For the text-containing cell, return its midpoint in (x, y) coordinate format. 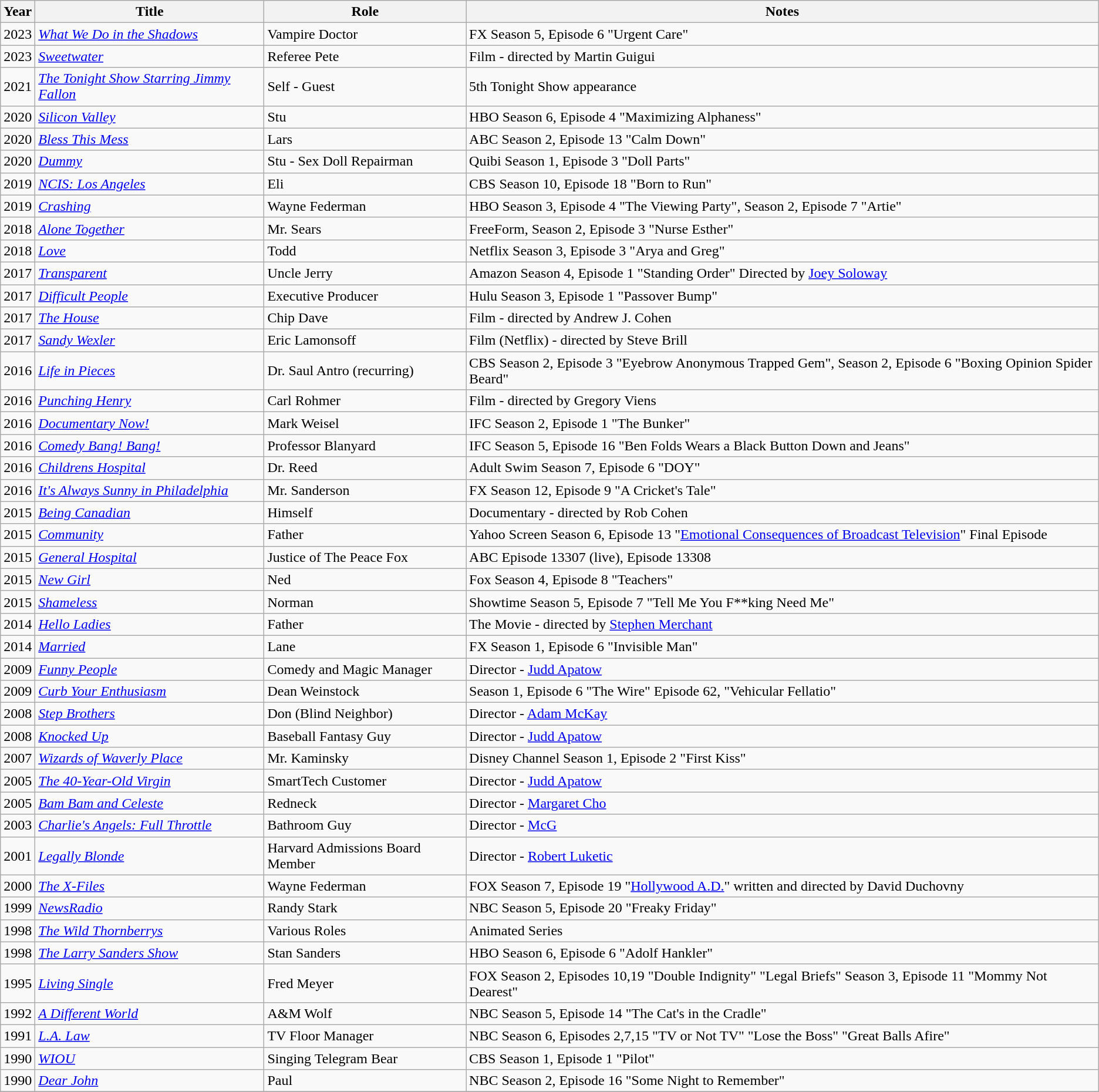
The Larry Sanders Show (150, 953)
Love (150, 251)
Eli (365, 184)
Dr. Reed (365, 468)
Being Canadian (150, 513)
Bam Bam and Celeste (150, 803)
IFC Season 5, Episode 16 "Ben Folds Wears a Black Button Down and Jeans" (783, 446)
Redneck (365, 803)
Dummy (150, 161)
Showtime Season 5, Episode 7 "Tell Me You F**king Need Me" (783, 602)
Crashing (150, 206)
Amazon Season 4, Episode 1 "Standing Order" Directed by Joey Soloway (783, 273)
FreeForm, Season 2, Episode 3 "Nurse Esther" (783, 228)
Professor Blanyard (365, 446)
The 40-Year-Old Virgin (150, 781)
Life in Pieces (150, 371)
Stu - Sex Doll Repairman (365, 161)
SmartTech Customer (365, 781)
Adult Swim Season 7, Episode 6 "DOY" (783, 468)
Transparent (150, 273)
General Hospital (150, 557)
Role (365, 12)
NCIS: Los Angeles (150, 184)
Norman (365, 602)
Singing Telegram Bear (365, 1059)
Mr. Kaminsky (365, 759)
Self - Guest (365, 87)
Documentary Now! (150, 423)
Documentary - directed by Rob Cohen (783, 513)
Dear John (150, 1081)
Punching Henry (150, 401)
FX Season 5, Episode 6 "Urgent Care" (783, 34)
New Girl (150, 579)
It's Always Sunny in Philadelphia (150, 490)
Comedy Bang! Bang! (150, 446)
2021 (18, 87)
2000 (18, 886)
Carl Rohmer (365, 401)
Animated Series (783, 931)
Randy Stark (365, 908)
Eric Lamonsoff (365, 341)
Uncle Jerry (365, 273)
HBO Season 6, Episode 4 "Maximizing Alphaness" (783, 117)
HBO Season 3, Episode 4 "The Viewing Party", Season 2, Episode 7 "Artie" (783, 206)
Season 1, Episode 6 "The Wire" Episode 62, "Vehicular Fellatio" (783, 692)
Paul (365, 1081)
Dr. Saul Antro (recurring) (365, 371)
TV Floor Manager (365, 1036)
Baseball Fantasy Guy (365, 736)
The X-Files (150, 886)
The Movie - directed by Stephen Merchant (783, 624)
Wizards of Waverly Place (150, 759)
ABC Season 2, Episode 13 "Calm Down" (783, 139)
NBC Season 5, Episode 20 "Freaky Friday" (783, 908)
Legally Blonde (150, 856)
Fred Meyer (365, 983)
2003 (18, 825)
Living Single (150, 983)
Himself (365, 513)
Director - McG (783, 825)
Fox Season 4, Episode 8 "Teachers" (783, 579)
Director - Adam McKay (783, 714)
Mr. Sanderson (365, 490)
Don (Blind Neighbor) (365, 714)
Netflix Season 3, Episode 3 "Arya and Greg" (783, 251)
CBS Season 2, Episode 3 "Eyebrow Anonymous Trapped Gem", Season 2, Episode 6 "Boxing Opinion Spider Beard" (783, 371)
CBS Season 10, Episode 18 "Born to Run" (783, 184)
Difficult People (150, 295)
Silicon Valley (150, 117)
A&M Wolf (365, 1013)
5th Tonight Show appearance (783, 87)
Todd (365, 251)
Notes (783, 12)
Childrens Hospital (150, 468)
Lane (365, 646)
WIOU (150, 1059)
ABC Episode 13307 (live), Episode 13308 (783, 557)
The Tonight Show Starring Jimmy Fallon (150, 87)
Quibi Season 1, Episode 3 "Doll Parts" (783, 161)
Stan Sanders (365, 953)
Lars (365, 139)
NBC Season 6, Episodes 2,7,15 "TV or Not TV" "Lose the Boss" "Great Balls Afire" (783, 1036)
Step Brothers (150, 714)
L.A. Law (150, 1036)
Sandy Wexler (150, 341)
Referee Pete (365, 56)
Married (150, 646)
Mr. Sears (365, 228)
CBS Season 1, Episode 1 "Pilot" (783, 1059)
Bathroom Guy (365, 825)
Film - directed by Gregory Viens (783, 401)
Charlie's Angels: Full Throttle (150, 825)
Curb Your Enthusiasm (150, 692)
Director - Margaret Cho (783, 803)
Hello Ladies (150, 624)
Knocked Up (150, 736)
Disney Channel Season 1, Episode 2 "First Kiss" (783, 759)
Vampire Doctor (365, 34)
Bless This Mess (150, 139)
Comedy and Magic Manager (365, 669)
Community (150, 535)
Year (18, 12)
NBC Season 2, Episode 16 "Some Night to Remember" (783, 1081)
1995 (18, 983)
Film - directed by Martin Guigui (783, 56)
Executive Producer (365, 295)
NewsRadio (150, 908)
1991 (18, 1036)
The House (150, 318)
Yahoo Screen Season 6, Episode 13 "Emotional Consequences of Broadcast Television" Final Episode (783, 535)
Hulu Season 3, Episode 1 "Passover Bump" (783, 295)
The Wild Thornberrys (150, 931)
Director - Robert Luketic (783, 856)
Alone Together (150, 228)
HBO Season 6, Episode 6 "Adolf Hankler" (783, 953)
Various Roles (365, 931)
Mark Weisel (365, 423)
2001 (18, 856)
Funny People (150, 669)
Film - directed by Andrew J. Cohen (783, 318)
FX Season 1, Episode 6 "Invisible Man" (783, 646)
Dean Weinstock (365, 692)
NBC Season 5, Episode 14 "The Cat's in the Cradle" (783, 1013)
IFC Season 2, Episode 1 "The Bunker" (783, 423)
Harvard Admissions Board Member (365, 856)
FX Season 12, Episode 9 "A Cricket's Tale" (783, 490)
Shameless (150, 602)
Stu (365, 117)
FOX Season 2, Episodes 10,19 "Double Indignity" "Legal Briefs" Season 3, Episode 11 "Mommy Not Dearest" (783, 983)
Justice of The Peace Fox (365, 557)
Sweetwater (150, 56)
1999 (18, 908)
A Different World (150, 1013)
Title (150, 12)
1992 (18, 1013)
Ned (365, 579)
What We Do in the Shadows (150, 34)
Film (Netflix) - directed by Steve Brill (783, 341)
Chip Dave (365, 318)
FOX Season 7, Episode 19 "Hollywood A.D." written and directed by David Duchovny (783, 886)
2007 (18, 759)
